From the cell containing the given text, extract its center point as (X, Y) coordinate. 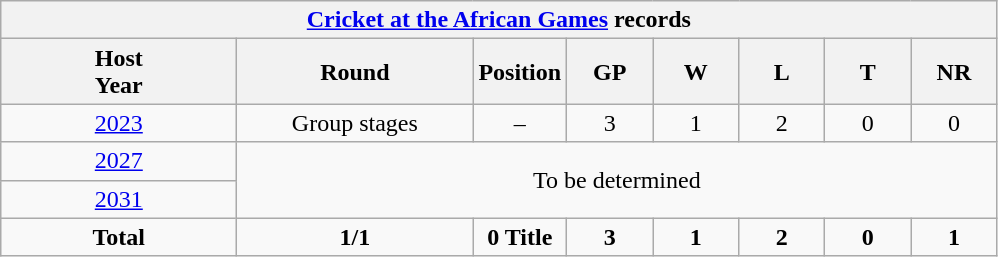
L (782, 72)
To be determined (617, 180)
T (868, 72)
0 Title (520, 237)
2031 (119, 199)
Total (119, 237)
1/1 (355, 237)
Round (355, 72)
– (520, 123)
Group stages (355, 123)
2023 (119, 123)
HostYear (119, 72)
W (696, 72)
Position (520, 72)
NR (954, 72)
2027 (119, 161)
GP (610, 72)
Cricket at the African Games records (499, 20)
